Extract the (X, Y) coordinate from the center of the cell holding the provided text.  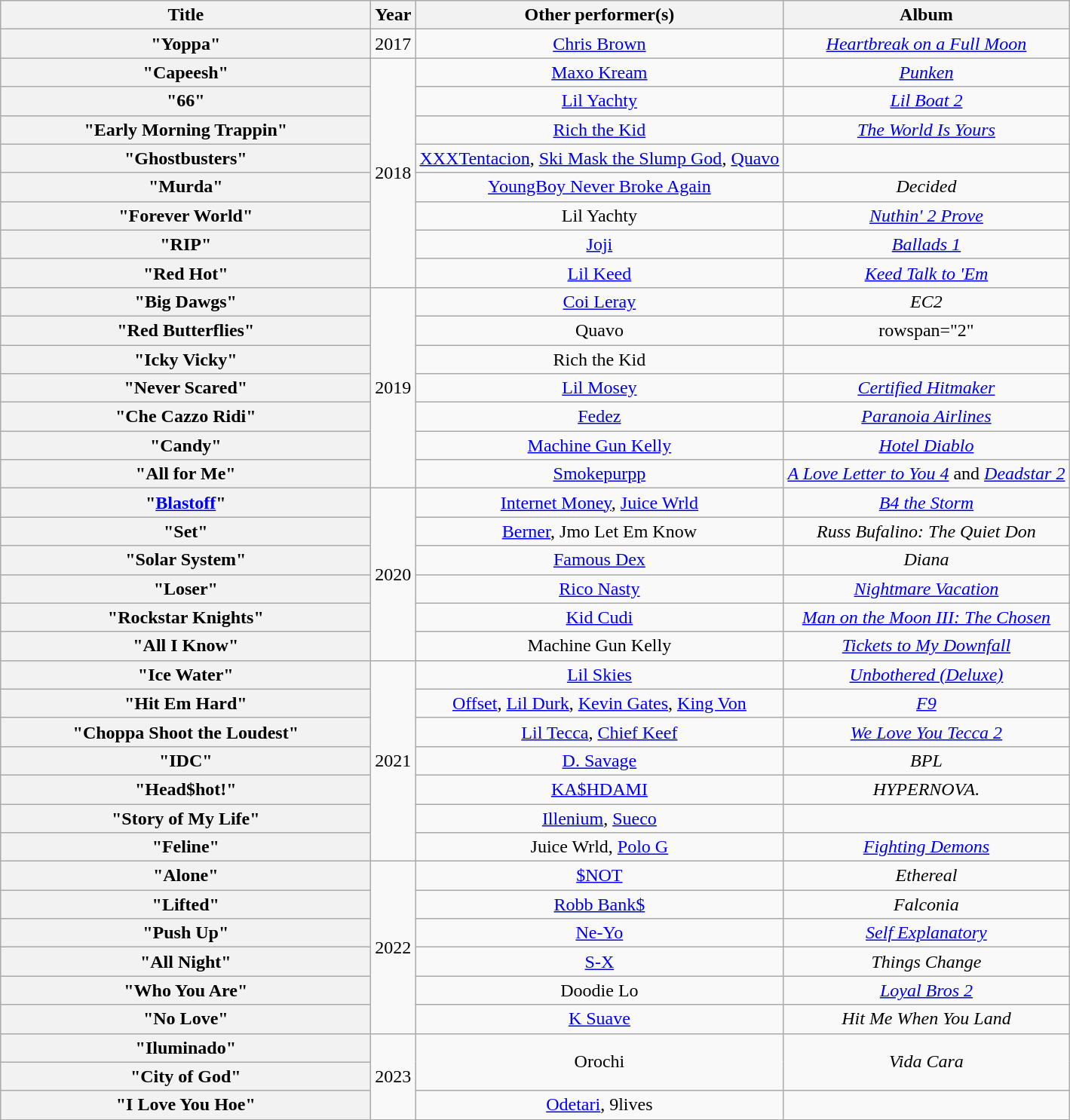
"Never Scared" (185, 388)
"Red Hot" (185, 273)
We Love You Tecca 2 (926, 732)
"Candy" (185, 445)
"Murda" (185, 187)
Internet Money, Juice Wrld (599, 503)
Lil Tecca, Chief Keef (599, 732)
"Ice Water" (185, 675)
YoungBoy Never Broke Again (599, 187)
Punken (926, 72)
"IDC" (185, 760)
Things Change (926, 962)
"I Love You Hoe" (185, 1105)
"Red Butterflies" (185, 330)
"RIP" (185, 244)
"Early Morning Trappin" (185, 130)
"Che Cazzo Ridi" (185, 417)
Joji (599, 244)
2017 (394, 44)
Famous Dex (599, 560)
Orochi (599, 1062)
Juice Wrld, Polo G (599, 847)
"Head$hot!" (185, 789)
"66" (185, 101)
Lil Mosey (599, 388)
Ne-Yo (599, 933)
"Iluminado" (185, 1048)
Offset, Lil Durk, Kevin Gates, King Von (599, 703)
BPL (926, 760)
Lil Boat 2 (926, 101)
Coi Leray (599, 301)
XXXTentacion, Ski Mask the Slump God, Quavo (599, 158)
KA$HDAMI (599, 789)
A Love Letter to You 4 and Deadstar 2 (926, 474)
Vida Cara (926, 1062)
$NOT (599, 876)
Tickets to My Downfall (926, 646)
S-X (599, 962)
"Who You Are" (185, 990)
Ethereal (926, 876)
Rico Nasty (599, 589)
"City of God" (185, 1076)
B4 the Storm (926, 503)
"Lifted" (185, 904)
"Set" (185, 531)
2023 (394, 1076)
Hit Me When You Land (926, 1019)
"All for Me" (185, 474)
"Loser" (185, 589)
rowspan="2" (926, 330)
Fedez (599, 417)
2018 (394, 173)
"All I Know" (185, 646)
Heartbreak on a Full Moon (926, 44)
"Blastoff" (185, 503)
"No Love" (185, 1019)
"Icky Vicky" (185, 360)
Smokepurpp (599, 474)
"Hit Em Hard" (185, 703)
Lil Keed (599, 273)
Decided (926, 187)
"Alone" (185, 876)
Title (185, 15)
HYPERNOVA. (926, 789)
Album (926, 15)
Quavo (599, 330)
"Big Dawgs" (185, 301)
Maxo Kream (599, 72)
Self Explanatory (926, 933)
Nightmare Vacation (926, 589)
K Suave (599, 1019)
Year (394, 15)
Illenium, Sueco (599, 818)
"Story of My Life" (185, 818)
D. Savage (599, 760)
Kid Cudi (599, 617)
Nuthin' 2 Prove (926, 216)
EC2 (926, 301)
Ballads 1 (926, 244)
2022 (394, 947)
Fighting Demons (926, 847)
Other performer(s) (599, 15)
Keed Talk to 'Em (926, 273)
Berner, Jmo Let Em Know (599, 531)
Man on the Moon III: The Chosen (926, 617)
Odetari, 9lives (599, 1105)
"Solar System" (185, 560)
Lil Skies (599, 675)
Hotel Diablo (926, 445)
Robb Bank$ (599, 904)
"Push Up" (185, 933)
2021 (394, 760)
"Forever World" (185, 216)
"Capeesh" (185, 72)
Loyal Bros 2 (926, 990)
"Ghostbusters" (185, 158)
Paranoia Airlines (926, 417)
"Feline" (185, 847)
Doodie Lo (599, 990)
F9 (926, 703)
Diana (926, 560)
2019 (394, 387)
Russ Bufalino: The Quiet Don (926, 531)
Falconia (926, 904)
2020 (394, 574)
"Yoppa" (185, 44)
Unbothered (Deluxe) (926, 675)
"Rockstar Knights" (185, 617)
Certified Hitmaker (926, 388)
The World Is Yours (926, 130)
"Choppa Shoot the Loudest" (185, 732)
Chris Brown (599, 44)
"All Night" (185, 962)
